Scan for the cell matching the given text and deliver its (X, Y) coordinate at center. 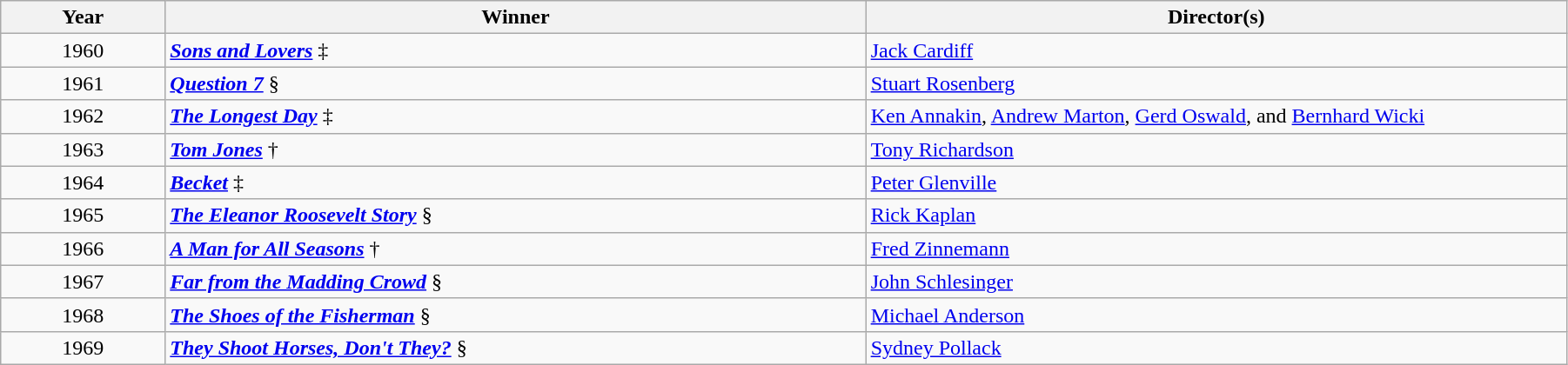
1965 (84, 216)
The Shoes of the Fisherman § (515, 315)
Sons and Lovers ‡ (515, 50)
Michael Anderson (1216, 315)
Rick Kaplan (1216, 216)
Ken Annakin, Andrew Marton, Gerd Oswald, and Bernhard Wicki (1216, 116)
The Eleanor Roosevelt Story § (515, 216)
1963 (84, 149)
Question 7 § (515, 83)
Sydney Pollack (1216, 348)
1961 (84, 83)
Director(s) (1216, 17)
1962 (84, 116)
Fred Zinnemann (1216, 249)
They Shoot Horses, Don't They? § (515, 348)
Stuart Rosenberg (1216, 83)
1964 (84, 182)
1969 (84, 348)
Jack Cardiff (1216, 50)
1960 (84, 50)
A Man for All Seasons † (515, 249)
1967 (84, 282)
1968 (84, 315)
John Schlesinger (1216, 282)
The Longest Day ‡ (515, 116)
Far from the Madding Crowd § (515, 282)
Peter Glenville (1216, 182)
Winner (515, 17)
Tony Richardson (1216, 149)
Becket ‡ (515, 182)
1966 (84, 249)
Year (84, 17)
Tom Jones † (515, 149)
